Provide the [x, y] coordinate of the cell's center where the given text is located.  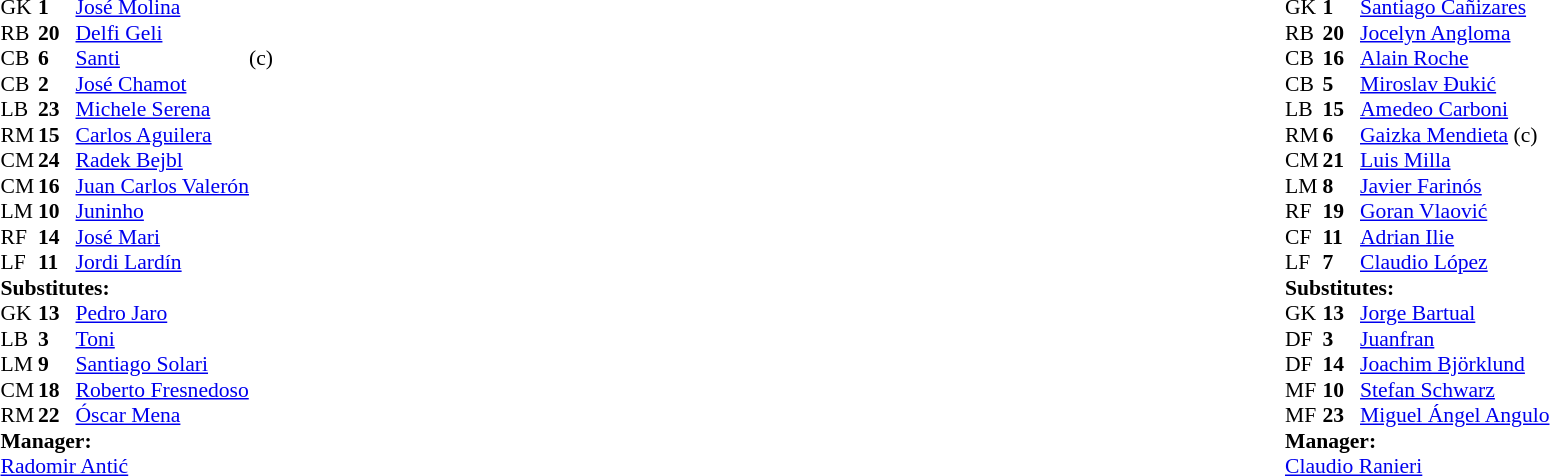
Jocelyn Angloma [1454, 33]
Alain Roche [1454, 59]
Delfi Geli [162, 33]
Gaizka Mendieta (c) [1454, 135]
7 [1342, 263]
2 [57, 84]
Amedeo Carboni [1454, 109]
José Mari [162, 237]
Javier Farinós [1454, 186]
Michele Serena [162, 109]
Joachim Björklund [1454, 365]
Pedro Jaro [162, 313]
Jordi Lardín [162, 263]
Luis Milla [1454, 161]
Santi [162, 59]
24 [57, 161]
Goran Vlaović [1454, 211]
Óscar Mena [162, 415]
Toni [162, 339]
José Chamot [162, 84]
Radek Bejbl [162, 161]
CF [1304, 237]
Carlos Aguilera [162, 135]
Stefan Schwarz [1454, 390]
22 [57, 415]
Jorge Bartual [1454, 313]
Santiago Solari [162, 365]
5 [1342, 84]
Juninho [162, 211]
Miroslav Đukić [1454, 84]
Adrian Ilie [1454, 237]
9 [57, 365]
8 [1342, 186]
Miguel Ángel Angulo [1454, 415]
(c) [261, 59]
18 [57, 390]
Claudio López [1454, 263]
21 [1342, 161]
Juan Carlos Valerón [162, 186]
Juanfran [1454, 339]
19 [1342, 211]
Roberto Fresnedoso [162, 390]
